Output the [X, Y] coordinate of the center of the cell containing the given text.  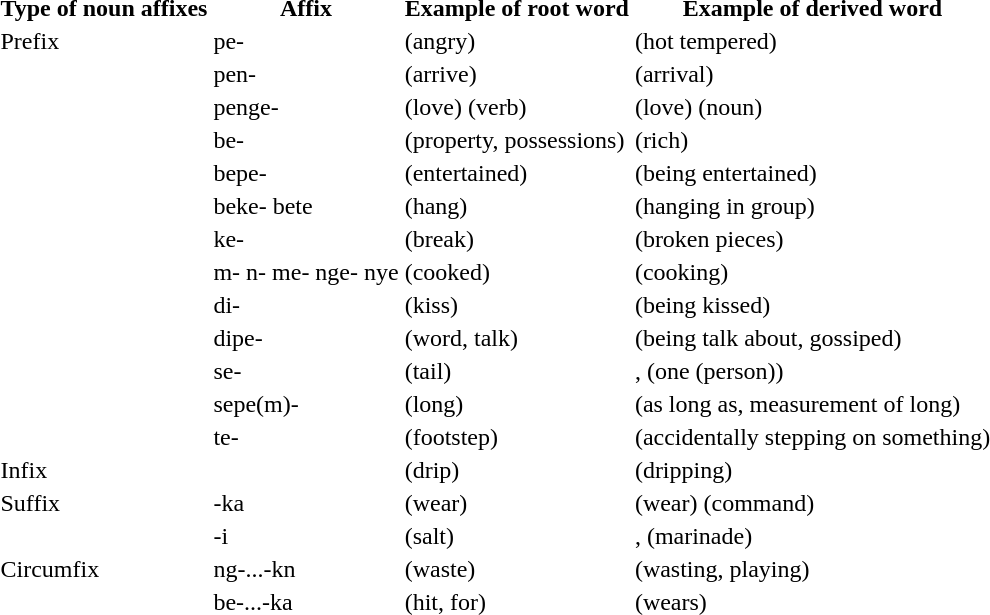
ke- [306, 239]
(tail) [516, 371]
(break) [516, 239]
(property, possessions) [516, 140]
(drip) [516, 470]
(arrive) [516, 74]
(hang) [516, 206]
m- n- me- nge- nye [306, 272]
te- [306, 437]
sepe(m)- [306, 404]
(love) (verb) [516, 107]
ng-...-kn [306, 569]
(wear) [516, 503]
bepe- [306, 173]
-i [306, 536]
dipe- [306, 338]
(word, talk) [516, 338]
(cooked) [516, 272]
(long) [516, 404]
beke- bete [306, 206]
penge- [306, 107]
be- [306, 140]
(kiss) [516, 305]
(footstep) [516, 437]
(angry) [516, 41]
pen- [306, 74]
pe- [306, 41]
(entertained) [516, 173]
di- [306, 305]
-ka [306, 503]
(salt) [516, 536]
se- [306, 371]
(waste) [516, 569]
